Locate the cell with the specified text and output its (X, Y) center coordinate. 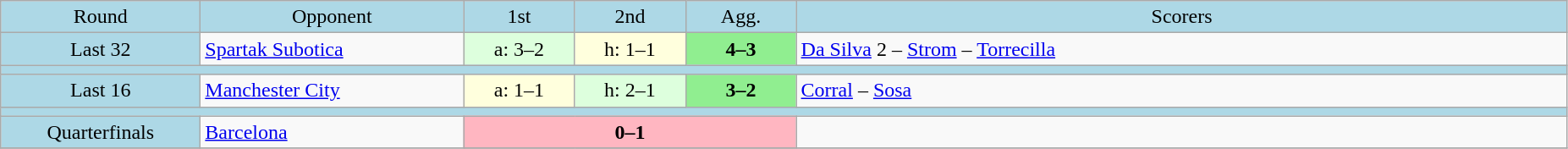
Scorers (1181, 17)
4–3 (741, 49)
Opponent (332, 17)
a: 3–2 (520, 49)
2nd (630, 17)
Corral – Sosa (1181, 91)
0–1 (630, 132)
Last 32 (101, 49)
Round (101, 17)
h: 1–1 (630, 49)
Barcelona (332, 132)
3–2 (741, 91)
Da Silva 2 – Strom – Torrecilla (1181, 49)
Quarterfinals (101, 132)
Agg. (741, 17)
h: 2–1 (630, 91)
1st (520, 17)
Manchester City (332, 91)
Last 16 (101, 91)
a: 1–1 (520, 91)
Spartak Subotica (332, 49)
